Capture the cell that displays the provided text and extract its (x, y) central coordinate. 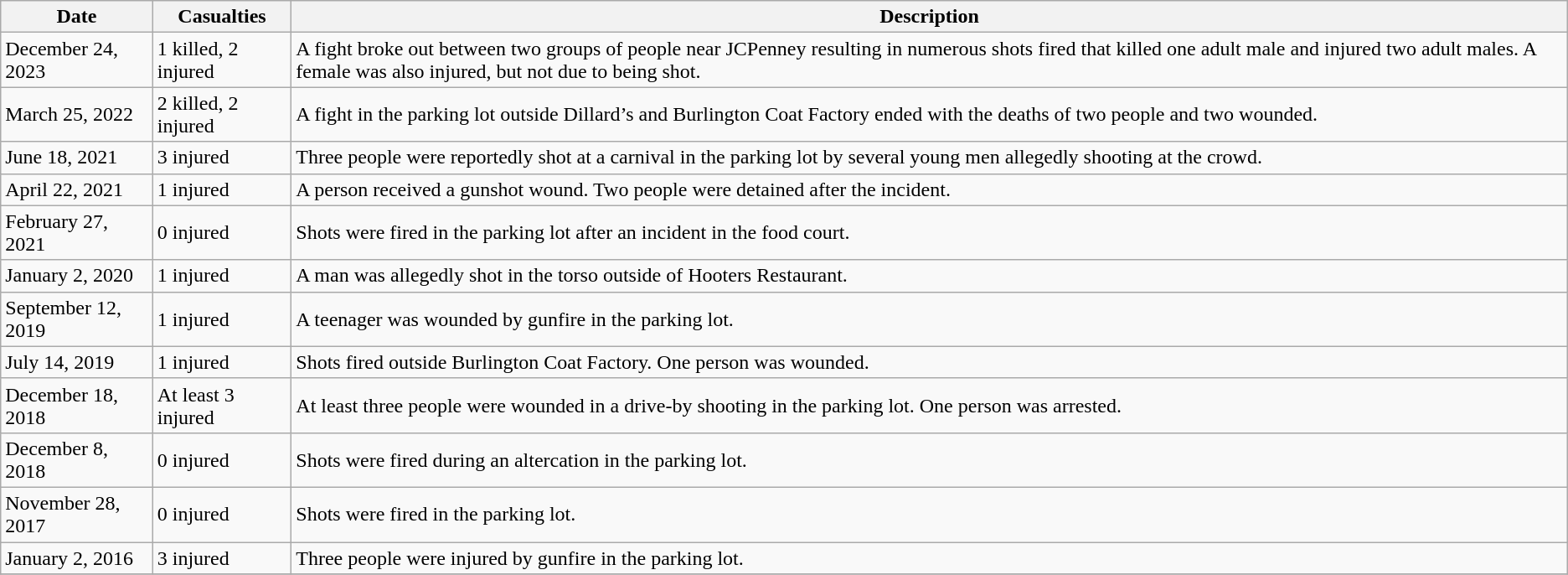
November 28, 2017 (77, 515)
Three people were injured by gunfire in the parking lot. (930, 557)
1 killed, 2 injured (222, 60)
At least three people were wounded in a drive-by shooting in the parking lot. One person was arrested. (930, 406)
February 27, 2021 (77, 233)
A fight in the parking lot outside Dillard’s and Burlington Coat Factory ended with the deaths of two people and two wounded. (930, 114)
At least 3 injured (222, 406)
Shots fired outside Burlington Coat Factory. One person was wounded. (930, 362)
July 14, 2019 (77, 362)
March 25, 2022 (77, 114)
A person received a gunshot wound. Two people were detained after the incident. (930, 189)
April 22, 2021 (77, 189)
June 18, 2021 (77, 158)
September 12, 2019 (77, 319)
January 2, 2020 (77, 276)
Shots were fired during an altercation in the parking lot. (930, 459)
Three people were reportedly shot at a carnival in the parking lot by several young men allegedly shooting at the crowd. (930, 158)
A teenager was wounded by gunfire in the parking lot. (930, 319)
A man was allegedly shot in the torso outside of Hooters Restaurant. (930, 276)
Date (77, 17)
Description (930, 17)
Shots were fired in the parking lot after an incident in the food court. (930, 233)
Shots were fired in the parking lot. (930, 515)
December 24, 2023 (77, 60)
December 8, 2018 (77, 459)
2 killed, 2 injured (222, 114)
Casualties (222, 17)
January 2, 2016 (77, 557)
December 18, 2018 (77, 406)
